Determine the [x, y] coordinate at the center of the cell enclosing the given text.  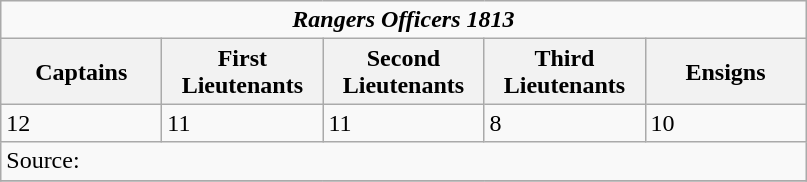
Rangers Officers 1813 [404, 20]
Second Lieutenants [404, 72]
Captains [82, 72]
8 [564, 123]
Third Lieutenants [564, 72]
First Lieutenants [242, 72]
Source: [404, 161]
12 [82, 123]
10 [726, 123]
Ensigns [726, 72]
